Scan for the cell matching the given text and deliver its [x, y] coordinate at center. 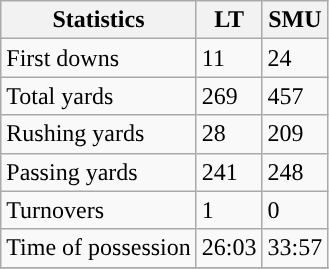
241 [229, 172]
Time of possession [99, 248]
Passing yards [99, 172]
28 [229, 134]
24 [295, 58]
Rushing yards [99, 134]
26:03 [229, 248]
Turnovers [99, 210]
11 [229, 58]
33:57 [295, 248]
Total yards [99, 96]
209 [295, 134]
SMU [295, 20]
248 [295, 172]
269 [229, 96]
1 [229, 210]
457 [295, 96]
LT [229, 20]
0 [295, 210]
Statistics [99, 20]
First downs [99, 58]
